Extract the [X, Y] coordinate from the center of the cell holding the provided text.  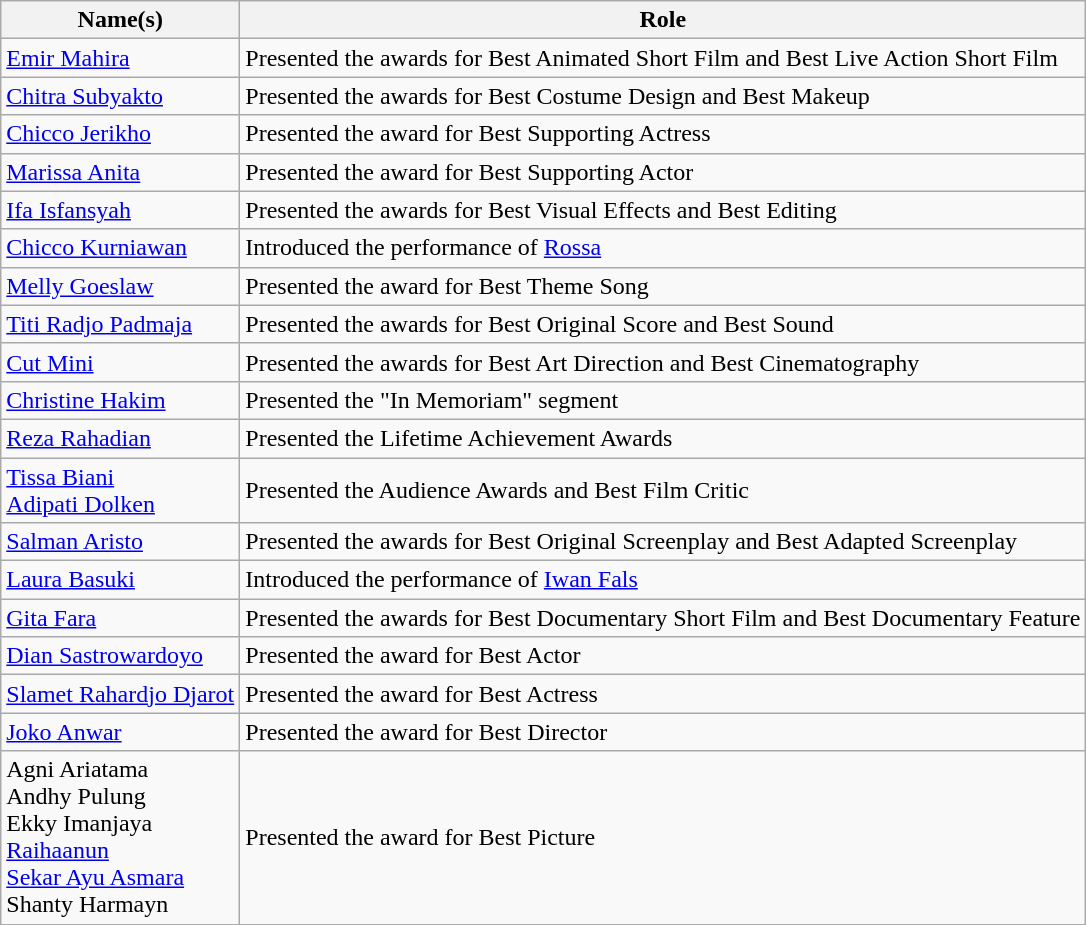
Name(s) [120, 20]
Presented the award for Best Supporting Actor [663, 172]
Chicco Kurniawan [120, 248]
Presented the award for Best Picture [663, 838]
Salman Aristo [120, 542]
Presented the awards for Best Original Score and Best Sound [663, 324]
Presented the award for Best Actress [663, 694]
Presented the awards for Best Documentary Short Film and Best Documentary Feature [663, 618]
Christine Hakim [120, 400]
Gita Fara [120, 618]
Presented the Lifetime Achievement Awards [663, 438]
Slamet Rahardjo Djarot [120, 694]
Melly Goeslaw [120, 286]
Emir Mahira [120, 58]
Joko Anwar [120, 732]
Ifa Isfansyah [120, 210]
Presented the "In Memoriam" segment [663, 400]
Presented the awards for Best Original Screenplay and Best Adapted Screenplay [663, 542]
Presented the award for Best Theme Song [663, 286]
Presented the award for Best Actor [663, 656]
Introduced the performance of Iwan Fals [663, 580]
Introduced the performance of Rossa [663, 248]
Presented the awards for Best Animated Short Film and Best Live Action Short Film [663, 58]
Role [663, 20]
Cut Mini [120, 362]
Presented the award for Best Supporting Actress [663, 134]
Presented the awards for Best Visual Effects and Best Editing [663, 210]
Presented the awards for Best Costume Design and Best Makeup [663, 96]
Titi Radjo Padmaja [120, 324]
Presented the awards for Best Art Direction and Best Cinematography [663, 362]
Reza Rahadian [120, 438]
Chitra Subyakto [120, 96]
Laura Basuki [120, 580]
Chicco Jerikho [120, 134]
Tissa BianiAdipati Dolken [120, 490]
Presented the Audience Awards and Best Film Critic [663, 490]
Agni AriatamaAndhy PulungEkky ImanjayaRaihaanunSekar Ayu AsmaraShanty Harmayn [120, 838]
Marissa Anita [120, 172]
Presented the award for Best Director [663, 732]
Dian Sastrowardoyo [120, 656]
